Scan for the cell matching the given text and deliver its (x, y) coordinate at center. 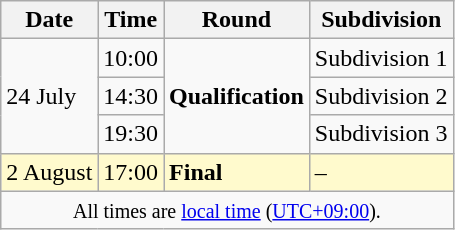
Subdivision 2 (381, 96)
14:30 (131, 96)
2 August (50, 172)
Subdivision 1 (381, 58)
All times are local time (UTC+09:00). (227, 210)
Time (131, 20)
19:30 (131, 134)
Subdivision 3 (381, 134)
Subdivision (381, 20)
– (381, 172)
Final (237, 172)
17:00 (131, 172)
Date (50, 20)
Qualification (237, 96)
Round (237, 20)
10:00 (131, 58)
24 July (50, 96)
